Determine the (x, y) coordinate at the center of the cell enclosing the given text.  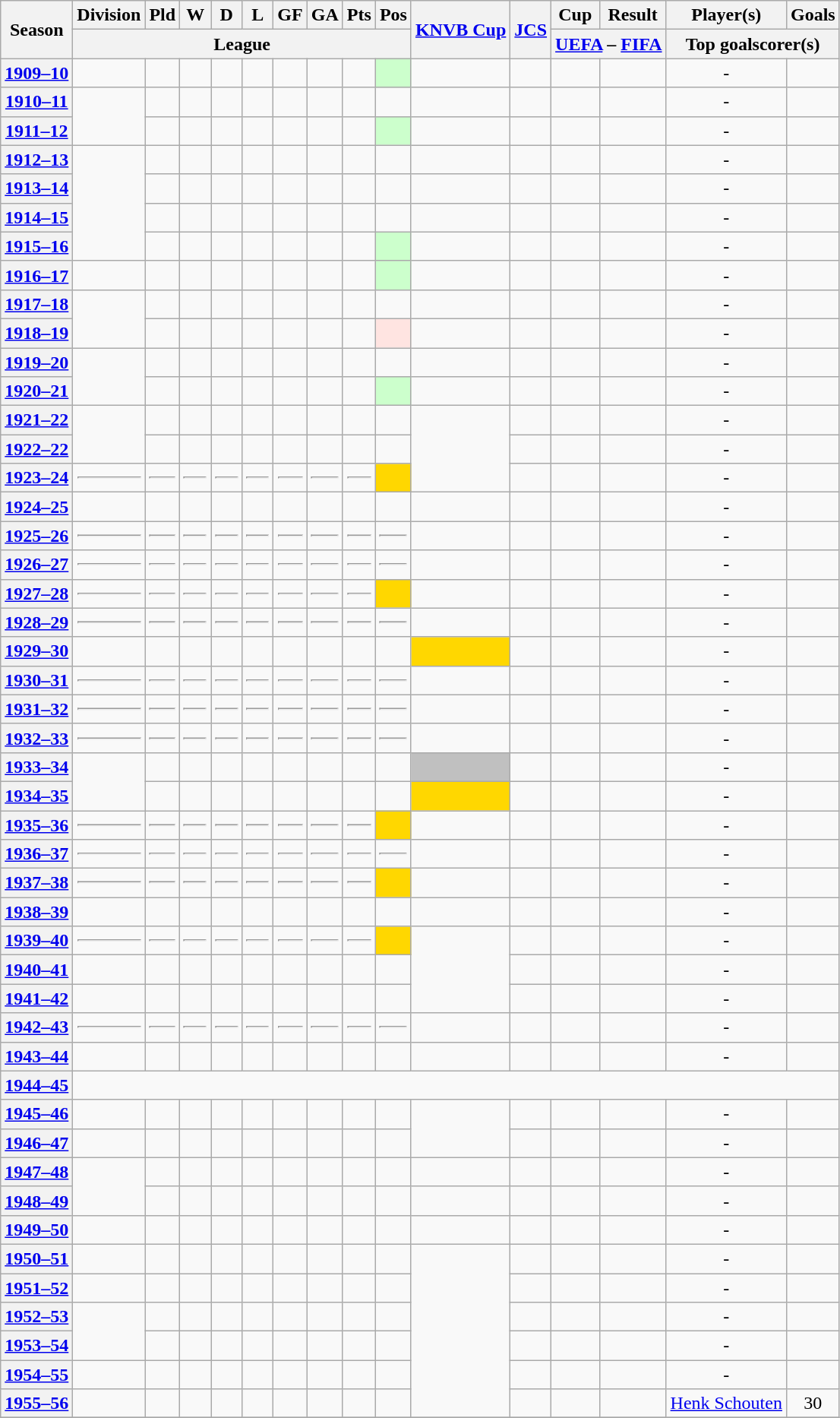
1949–50 (36, 1230)
1933–34 (36, 767)
1914–15 (36, 217)
1923–24 (36, 478)
L (258, 15)
1941–42 (36, 999)
Henk Schouten (726, 1404)
1915–16 (36, 246)
Player(s) (726, 15)
W (196, 15)
1922–22 (36, 449)
1932–33 (36, 738)
Season (36, 30)
1939–40 (36, 941)
1924–25 (36, 507)
1910–11 (36, 102)
1918–19 (36, 333)
1916–17 (36, 275)
1925–26 (36, 536)
1938–39 (36, 912)
1930–31 (36, 680)
Pld (163, 15)
Result (633, 15)
1921–22 (36, 420)
Top goalscorer(s) (753, 44)
1909–10 (36, 73)
1955–56 (36, 1404)
Pts (358, 15)
1927–28 (36, 593)
Cup (576, 15)
UEFA – FIFA (609, 44)
1942–43 (36, 1027)
1931–32 (36, 709)
1944–45 (36, 1085)
1936–37 (36, 854)
1953–54 (36, 1346)
1929–30 (36, 651)
GF (290, 15)
1926–27 (36, 565)
1928–29 (36, 622)
1950–51 (36, 1258)
1951–52 (36, 1288)
1919–20 (36, 362)
Goals (813, 15)
League (242, 44)
GA (325, 15)
1917–18 (36, 304)
1912–13 (36, 160)
Pos (393, 15)
1911–12 (36, 131)
1952–53 (36, 1317)
1935–36 (36, 825)
1937–38 (36, 883)
1945–46 (36, 1114)
1913–14 (36, 188)
1940–41 (36, 970)
30 (813, 1404)
Division (109, 15)
1920–21 (36, 391)
JCS (531, 30)
1946–47 (36, 1143)
1934–35 (36, 796)
1948–49 (36, 1201)
1947–48 (36, 1172)
KNVB Cup (460, 30)
D (226, 15)
1943–44 (36, 1056)
1954–55 (36, 1375)
